Pinpoint the cell where the given text exists, returning its [x, y] midpoint coordinate. 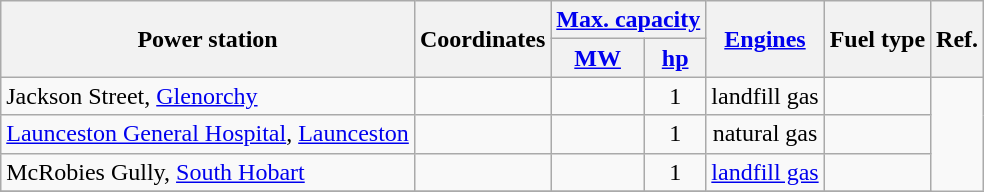
Coordinates [482, 39]
Jackson Street, Glenorchy [208, 96]
natural gas [765, 134]
hp [674, 58]
Fuel type [877, 39]
Power station [208, 39]
Ref. [958, 39]
Max. capacity [628, 20]
Engines [765, 39]
Launceston General Hospital, Launceston [208, 134]
McRobies Gully, South Hobart [208, 172]
MW [598, 58]
